Locate the cell with the specified text and output its (x, y) center coordinate. 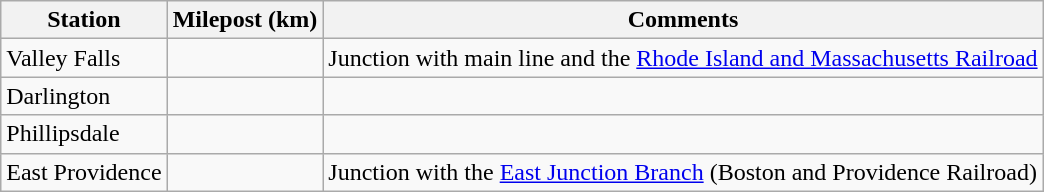
Phillipsdale (84, 134)
East Providence (84, 172)
Milepost (km) (245, 20)
Junction with the East Junction Branch (Boston and Providence Railroad) (683, 172)
Junction with main line and the Rhode Island and Massachusetts Railroad (683, 58)
Darlington (84, 96)
Station (84, 20)
Valley Falls (84, 58)
Comments (683, 20)
